Capture the cell that displays the provided text and extract its [X, Y] central coordinate. 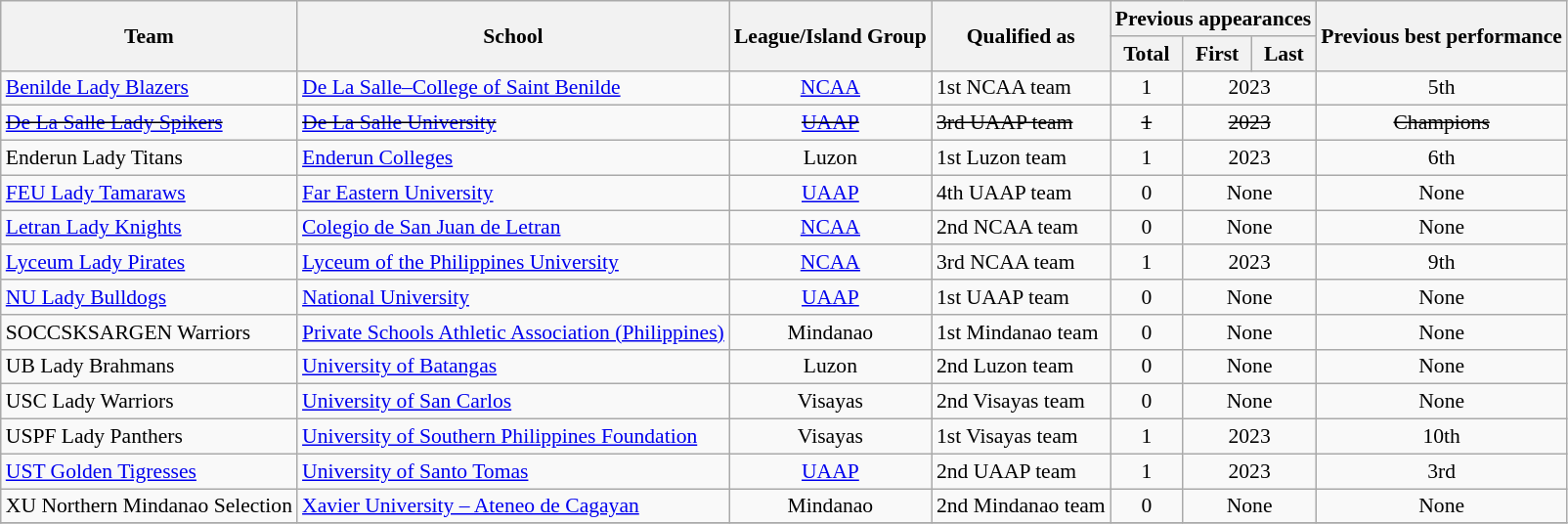
9th [1441, 263]
1st Luzon team [1021, 158]
De La Salle University [513, 123]
XU Northern Mindanao Selection [149, 506]
University of Southern Philippines Foundation [513, 437]
1st UAAP team [1021, 297]
Enderun Lady Titans [149, 158]
Benilde Lady Blazers [149, 88]
1st Mindanao team [1021, 332]
2nd Mindanao team [1021, 506]
University of Batangas [513, 367]
National University [513, 297]
Far Eastern University [513, 193]
USC Lady Warriors [149, 402]
3rd [1441, 471]
First [1217, 54]
5th [1441, 88]
Lyceum Lady Pirates [149, 263]
NU Lady Bulldogs [149, 297]
Previous best performance [1441, 35]
Letran Lady Knights [149, 228]
Lyceum of the Philippines University [513, 263]
De La Salle Lady Spikers [149, 123]
2nd Visayas team [1021, 402]
De La Salle–College of Saint Benilde [513, 88]
1st NCAA team [1021, 88]
School [513, 35]
Qualified as [1021, 35]
SOCCSKSARGEN Warriors [149, 332]
10th [1441, 437]
UB Lady Brahmans [149, 367]
Total [1147, 54]
2nd UAAP team [1021, 471]
Private Schools Athletic Association (Philippines) [513, 332]
Xavier University – Ateneo de Cagayan [513, 506]
Team [149, 35]
USPF Lady Panthers [149, 437]
2nd NCAA team [1021, 228]
Colegio de San Juan de Letran [513, 228]
4th UAAP team [1021, 193]
Previous appearances [1214, 19]
UST Golden Tigresses [149, 471]
FEU Lady Tamaraws [149, 193]
Champions [1441, 123]
1st Visayas team [1021, 437]
Last [1284, 54]
3rd NCAA team [1021, 263]
Enderun Colleges [513, 158]
6th [1441, 158]
University of Santo Tomas [513, 471]
2nd Luzon team [1021, 367]
3rd UAAP team [1021, 123]
University of San Carlos [513, 402]
League/Island Group [831, 35]
